Capture the cell that displays the provided text and extract its (x, y) central coordinate. 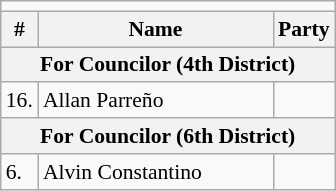
Party (304, 29)
Allan Parreño (156, 101)
Alvin Constantino (156, 172)
For Councilor (6th District) (168, 136)
Name (156, 29)
16. (20, 101)
6. (20, 172)
For Councilor (4th District) (168, 65)
# (20, 29)
